Pinpoint the cell where the given text exists, returning its [X, Y] midpoint coordinate. 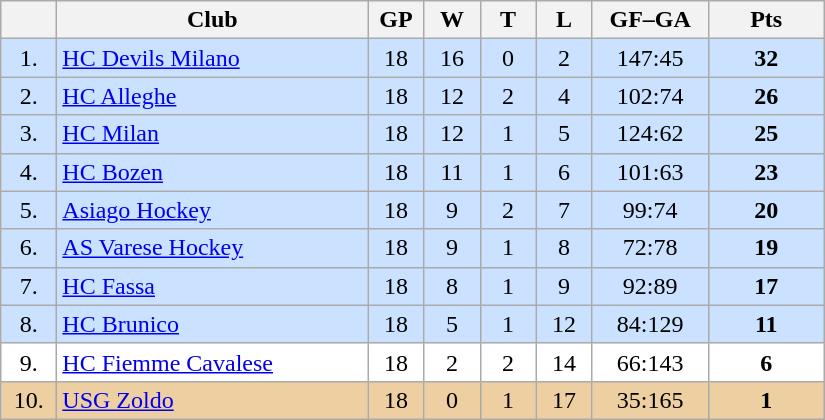
66:143 [650, 362]
9. [29, 362]
20 [766, 210]
1. [29, 58]
32 [766, 58]
72:78 [650, 248]
92:89 [650, 286]
102:74 [650, 96]
GF–GA [650, 20]
2. [29, 96]
HC Fiemme Cavalese [212, 362]
5. [29, 210]
HC Brunico [212, 324]
USG Zoldo [212, 400]
W [452, 20]
23 [766, 172]
HC Milan [212, 134]
7 [564, 210]
19 [766, 248]
AS Varese Hockey [212, 248]
25 [766, 134]
101:63 [650, 172]
HC Bozen [212, 172]
3. [29, 134]
35:165 [650, 400]
Asiago Hockey [212, 210]
10. [29, 400]
147:45 [650, 58]
8. [29, 324]
Club [212, 20]
HC Alleghe [212, 96]
14 [564, 362]
HC Devils Milano [212, 58]
HC Fassa [212, 286]
4. [29, 172]
L [564, 20]
6. [29, 248]
99:74 [650, 210]
Pts [766, 20]
4 [564, 96]
124:62 [650, 134]
84:129 [650, 324]
16 [452, 58]
26 [766, 96]
7. [29, 286]
GP [396, 20]
T [508, 20]
